Locate the cell with the specified text and output its [x, y] center coordinate. 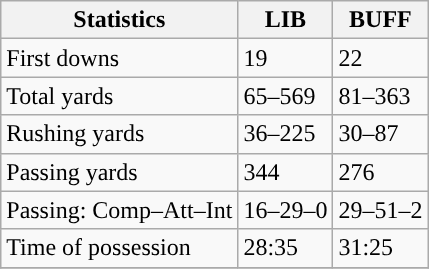
36–225 [286, 134]
276 [380, 172]
Passing yards [120, 172]
30–87 [380, 134]
Total yards [120, 96]
22 [380, 58]
344 [286, 172]
28:35 [286, 248]
LIB [286, 20]
First downs [120, 58]
16–29–0 [286, 210]
Rushing yards [120, 134]
Time of possession [120, 248]
BUFF [380, 20]
29–51–2 [380, 210]
31:25 [380, 248]
81–363 [380, 96]
19 [286, 58]
65–569 [286, 96]
Passing: Comp–Att–Int [120, 210]
Statistics [120, 20]
